Determine the (x, y) coordinate at the center of the cell enclosing the given text.  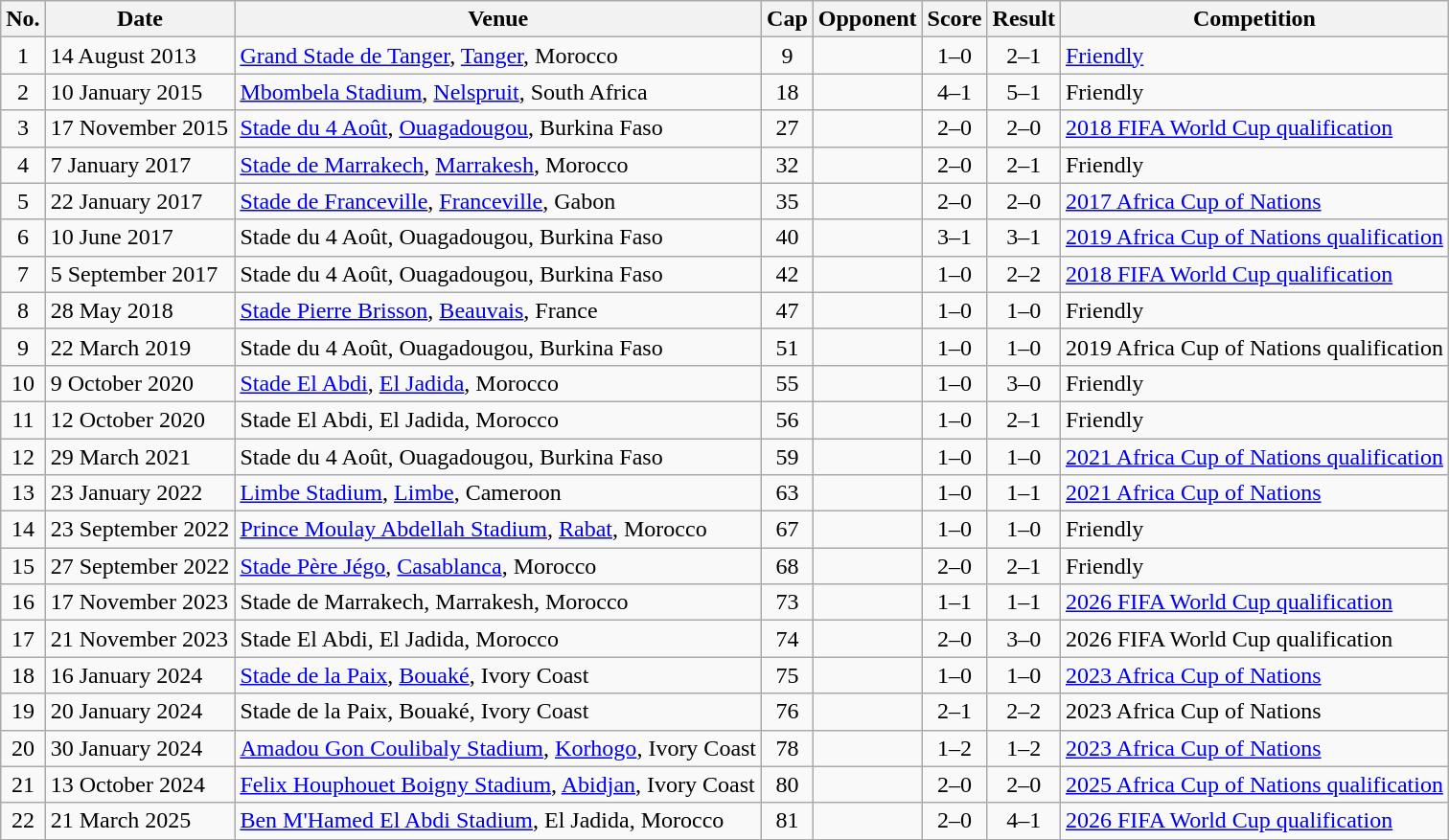
8 (23, 310)
81 (788, 821)
Venue (498, 19)
2017 Africa Cup of Nations (1253, 201)
63 (788, 493)
2021 Africa Cup of Nations qualification (1253, 457)
42 (788, 274)
56 (788, 420)
29 March 2021 (140, 457)
78 (788, 748)
13 October 2024 (140, 784)
15 (23, 566)
5 (23, 201)
Stade Père Jégo, Casablanca, Morocco (498, 566)
27 (788, 128)
68 (788, 566)
11 (23, 420)
Result (1023, 19)
No. (23, 19)
Date (140, 19)
17 (23, 639)
74 (788, 639)
17 November 2015 (140, 128)
40 (788, 238)
5–1 (1023, 92)
12 (23, 457)
75 (788, 675)
23 September 2022 (140, 530)
7 January 2017 (140, 165)
Grand Stade de Tanger, Tanger, Morocco (498, 56)
Cap (788, 19)
23 January 2022 (140, 493)
22 January 2017 (140, 201)
27 September 2022 (140, 566)
Score (954, 19)
14 (23, 530)
9 October 2020 (140, 383)
21 November 2023 (140, 639)
6 (23, 238)
73 (788, 602)
76 (788, 712)
Prince Moulay Abdellah Stadium, Rabat, Morocco (498, 530)
14 August 2013 (140, 56)
16 (23, 602)
51 (788, 347)
2025 Africa Cup of Nations qualification (1253, 784)
Limbe Stadium, Limbe, Cameroon (498, 493)
59 (788, 457)
17 November 2023 (140, 602)
20 (23, 748)
1 (23, 56)
2 (23, 92)
12 October 2020 (140, 420)
67 (788, 530)
Mbombela Stadium, Nelspruit, South Africa (498, 92)
10 (23, 383)
19 (23, 712)
32 (788, 165)
Stade Pierre Brisson, Beauvais, France (498, 310)
20 January 2024 (140, 712)
10 June 2017 (140, 238)
28 May 2018 (140, 310)
Competition (1253, 19)
22 (23, 821)
10 January 2015 (140, 92)
Opponent (867, 19)
7 (23, 274)
30 January 2024 (140, 748)
Ben M'Hamed El Abdi Stadium, El Jadida, Morocco (498, 821)
4 (23, 165)
22 March 2019 (140, 347)
3 (23, 128)
5 September 2017 (140, 274)
35 (788, 201)
13 (23, 493)
21 (23, 784)
Amadou Gon Coulibaly Stadium, Korhogo, Ivory Coast (498, 748)
80 (788, 784)
Felix Houphouet Boigny Stadium, Abidjan, Ivory Coast (498, 784)
55 (788, 383)
16 January 2024 (140, 675)
2021 Africa Cup of Nations (1253, 493)
47 (788, 310)
Stade de Franceville, Franceville, Gabon (498, 201)
21 March 2025 (140, 821)
